Pinpoint the cell where the given text exists, returning its (X, Y) midpoint coordinate. 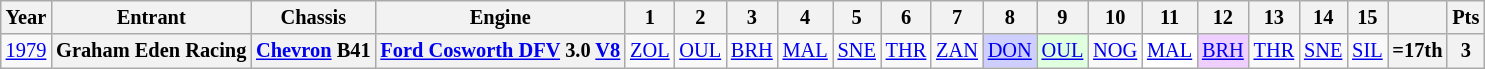
12 (1223, 17)
Entrant (151, 17)
Chassis (313, 17)
2 (700, 17)
1 (650, 17)
Pts (1466, 17)
SIL (1367, 51)
NOG (1115, 51)
DON (1010, 51)
Ford Cosworth DFV 3.0 V8 (500, 51)
ZOL (650, 51)
Graham Eden Racing (151, 51)
10 (1115, 17)
4 (806, 17)
11 (1170, 17)
13 (1274, 17)
6 (906, 17)
Year (26, 17)
15 (1367, 17)
5 (857, 17)
8 (1010, 17)
9 (1063, 17)
Engine (500, 17)
1979 (26, 51)
=17th (1418, 51)
7 (957, 17)
14 (1323, 17)
ZAN (957, 51)
Chevron B41 (313, 51)
